Capture the cell that displays the provided text and extract its (X, Y) central coordinate. 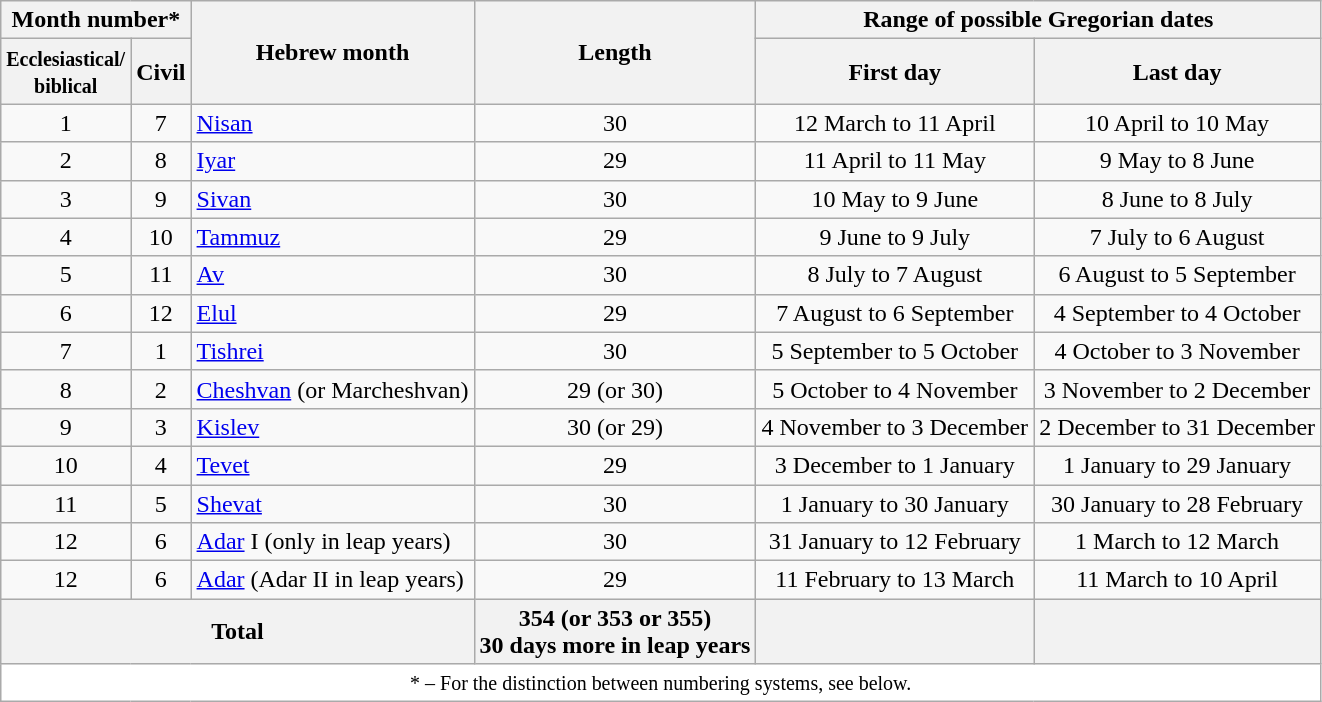
5 September to 5 October (895, 351)
Hebrew month (332, 52)
4 September to 4 October (1178, 313)
Tevet (332, 465)
Av (332, 275)
11 February to 13 March (895, 580)
9 June to 9 July (895, 237)
29 (or 30) (615, 389)
Month number* (96, 20)
Last day (1178, 72)
3 December to 1 January (895, 465)
Adar I (only in leap years) (332, 542)
First day (895, 72)
Range of possible Gregorian dates (1038, 20)
Iyar (332, 161)
354 (or 353 or 355) 30 days more in leap years (615, 632)
10 May to 9 June (895, 199)
Sivan (332, 199)
31 January to 12 February (895, 542)
7 August to 6 September (895, 313)
Elul (332, 313)
30 January to 28 February (1178, 503)
3 November to 2 December (1178, 389)
8 July to 7 August (895, 275)
Length (615, 52)
Total (238, 632)
5 October to 4 November (895, 389)
2 December to 31 December (1178, 427)
7 July to 6 August (1178, 237)
Civil (161, 72)
11 March to 10 April (1178, 580)
12 March to 11 April (895, 123)
Adar (Adar II in leap years) (332, 580)
10 April to 10 May (1178, 123)
Shevat (332, 503)
Tishrei (332, 351)
1 January to 30 January (895, 503)
Ecclesiastical/biblical (66, 72)
8 June to 8 July (1178, 199)
1 January to 29 January (1178, 465)
11 April to 11 May (895, 161)
Tammuz (332, 237)
Nisan (332, 123)
1 March to 12 March (1178, 542)
4 November to 3 December (895, 427)
* – For the distinction between numbering systems, see below. (661, 683)
6 August to 5 September (1178, 275)
Kislev (332, 427)
Cheshvan (or Marcheshvan) (332, 389)
9 May to 8 June (1178, 161)
4 October to 3 November (1178, 351)
30 (or 29) (615, 427)
